Pinpoint the cell where the given text exists, returning its (x, y) midpoint coordinate. 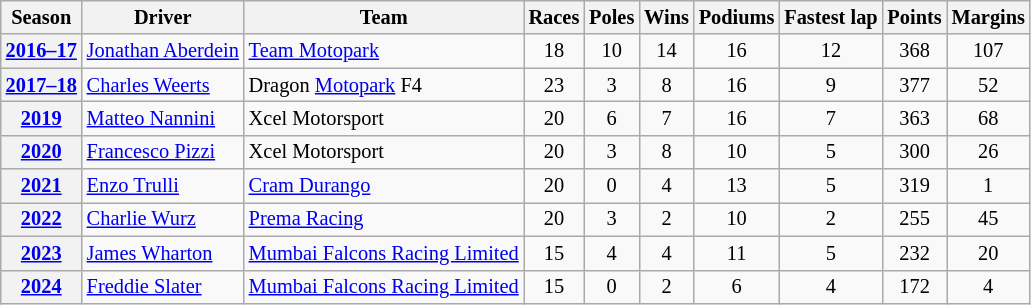
James Wharton (163, 253)
Margins (988, 17)
Team Motopark (384, 51)
2023 (42, 253)
Team (384, 17)
Races (554, 17)
2019 (42, 118)
172 (915, 287)
Poles (612, 17)
26 (988, 152)
45 (988, 219)
2022 (42, 219)
363 (915, 118)
Podiums (737, 17)
1 (988, 186)
Dragon Motopark F4 (384, 85)
Fastest lap (830, 17)
14 (666, 51)
9 (830, 85)
107 (988, 51)
377 (915, 85)
52 (988, 85)
Charlie Wurz (163, 219)
Matteo Nannini (163, 118)
255 (915, 219)
Season (42, 17)
2016–17 (42, 51)
11 (737, 253)
Points (915, 17)
2021 (42, 186)
12 (830, 51)
13 (737, 186)
Francesco Pizzi (163, 152)
Charles Weerts (163, 85)
232 (915, 253)
Jonathan Aberdein (163, 51)
Prema Racing (384, 219)
Wins (666, 17)
23 (554, 85)
Enzo Trulli (163, 186)
Cram Durango (384, 186)
2024 (42, 287)
2017–18 (42, 85)
Driver (163, 17)
68 (988, 118)
18 (554, 51)
319 (915, 186)
300 (915, 152)
Freddie Slater (163, 287)
2020 (42, 152)
368 (915, 51)
